Pinpoint the cell where the given text exists, returning its [X, Y] midpoint coordinate. 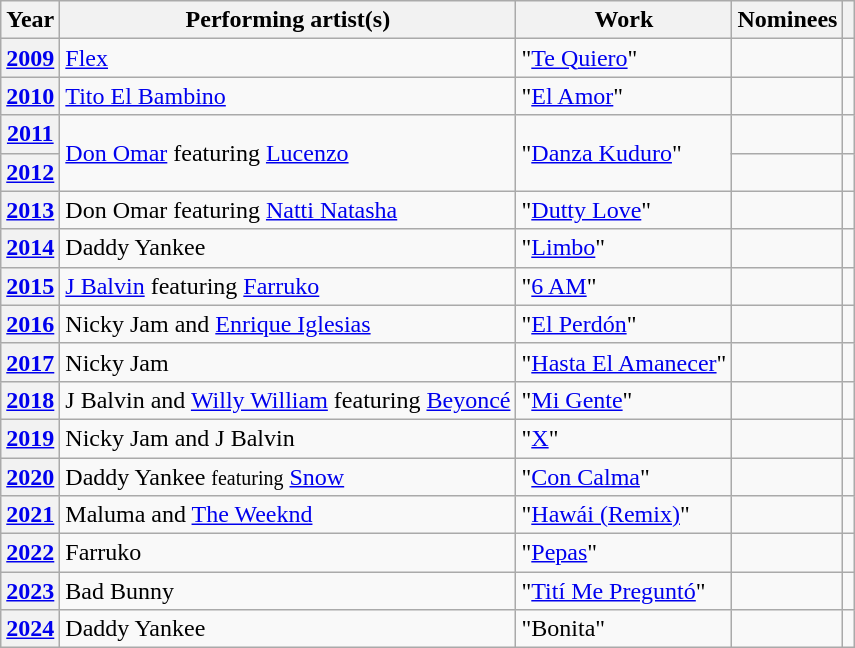
2015 [30, 286]
2020 [30, 477]
2017 [30, 362]
2021 [30, 515]
"Tití Me Preguntó" [624, 591]
2018 [30, 400]
Nominees [788, 20]
2009 [30, 58]
Nicky Jam [288, 362]
"El Perdón" [624, 324]
2014 [30, 248]
2010 [30, 96]
"Te Quiero" [624, 58]
Nicky Jam and Enrique Iglesias [288, 324]
2019 [30, 438]
Farruko [288, 553]
2023 [30, 591]
2012 [30, 172]
Maluma and The Weeknd [288, 515]
Tito El Bambino [288, 96]
Bad Bunny [288, 591]
Year [30, 20]
2016 [30, 324]
Work [624, 20]
"Con Calma" [624, 477]
2013 [30, 210]
"Hawái (Remix)" [624, 515]
J Balvin featuring Farruko [288, 286]
Don Omar featuring Lucenzo [288, 153]
2011 [30, 134]
"Pepas" [624, 553]
Don Omar featuring Natti Natasha [288, 210]
"Hasta El Amanecer" [624, 362]
Flex [288, 58]
Nicky Jam and J Balvin [288, 438]
"El Amor" [624, 96]
J Balvin and Willy William featuring Beyoncé [288, 400]
"Mi Gente" [624, 400]
2024 [30, 629]
Performing artist(s) [288, 20]
"X" [624, 438]
"Dutty Love" [624, 210]
2022 [30, 553]
"6 AM" [624, 286]
"Danza Kuduro" [624, 153]
"Limbo" [624, 248]
"Bonita" [624, 629]
Daddy Yankee featuring Snow [288, 477]
